Locate the cell with the specified text and output its [x, y] center coordinate. 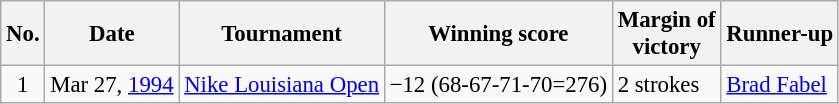
Tournament [282, 34]
No. [23, 34]
Mar 27, 1994 [112, 85]
Nike Louisiana Open [282, 85]
2 strokes [666, 85]
Date [112, 34]
Winning score [498, 34]
Margin ofvictory [666, 34]
Runner-up [780, 34]
Brad Fabel [780, 85]
−12 (68-67-71-70=276) [498, 85]
1 [23, 85]
